Detect which cell encompasses the target text, then output its [X, Y] center coordinate. 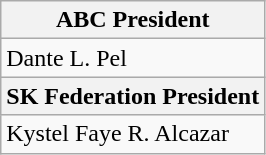
Kystel Faye R. Alcazar [133, 134]
ABC President [133, 20]
Dante L. Pel [133, 58]
SK Federation President [133, 96]
